Return the (X, Y) coordinate for the center point of the cell that contains the specified text.  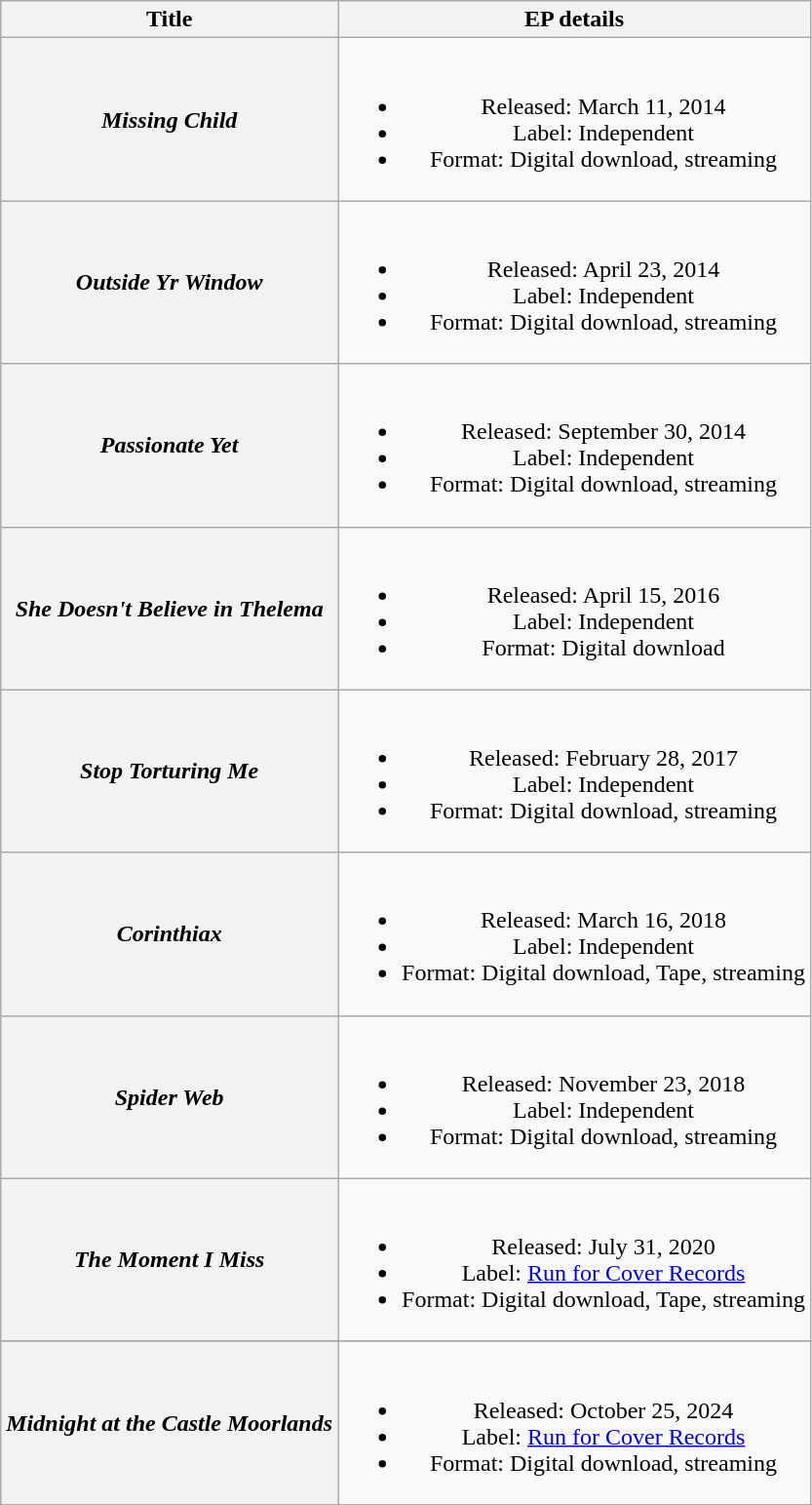
Title (170, 20)
Released: November 23, 2018Label: IndependentFormat: Digital download, streaming (575, 1096)
The Moment I Miss (170, 1260)
Released: April 15, 2016Label: IndependentFormat: Digital download (575, 609)
Passionate Yet (170, 445)
She Doesn't Believe in Thelema (170, 609)
EP details (575, 20)
Midnight at the Castle Moorlands (170, 1422)
Released: March 11, 2014Label: IndependentFormat: Digital download, streaming (575, 119)
Missing Child (170, 119)
Released: April 23, 2014Label: IndependentFormat: Digital download, streaming (575, 283)
Corinthiax (170, 934)
Released: March 16, 2018Label: IndependentFormat: Digital download, Tape, streaming (575, 934)
Spider Web (170, 1096)
Released: July 31, 2020Label: Run for Cover RecordsFormat: Digital download, Tape, streaming (575, 1260)
Released: February 28, 2017Label: IndependentFormat: Digital download, streaming (575, 771)
Released: September 30, 2014Label: IndependentFormat: Digital download, streaming (575, 445)
Stop Torturing Me (170, 771)
Released: October 25, 2024Label: Run for Cover RecordsFormat: Digital download, streaming (575, 1422)
Outside Yr Window (170, 283)
